Scan for the cell matching the given text and deliver its (x, y) coordinate at center. 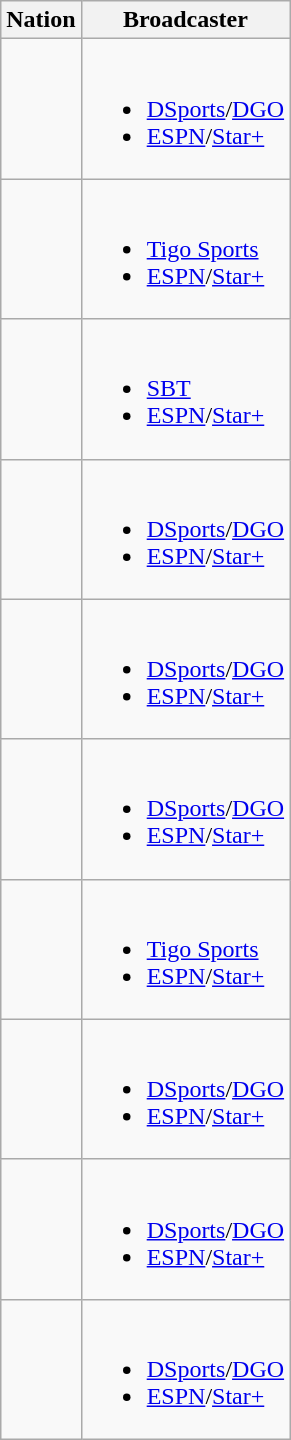
Broadcaster (185, 20)
Nation (41, 20)
SBTESPN/Star+ (185, 389)
